Provide the (X, Y) coordinate of the cell's center where the given text is located.  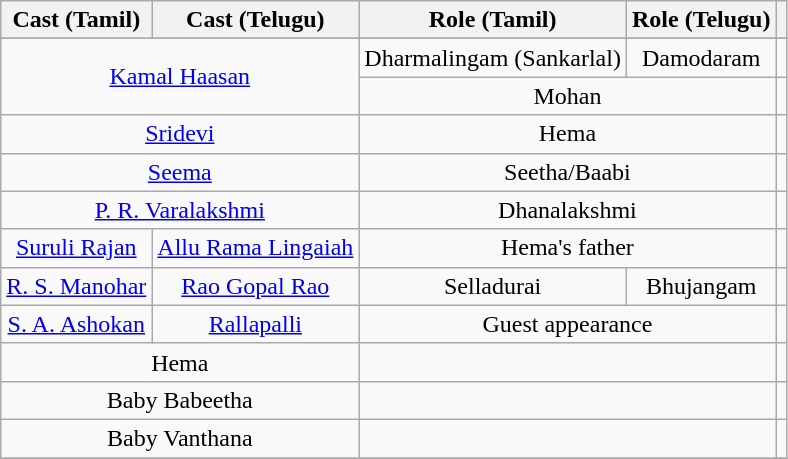
Baby Babeetha (180, 400)
Kamal Haasan (180, 77)
S. A. Ashokan (76, 324)
Cast (Tamil) (76, 20)
Selladurai (493, 286)
Seetha/Baabi (568, 172)
Rallapalli (256, 324)
Bhujangam (701, 286)
Damodaram (701, 58)
Dhanalakshmi (568, 210)
Role (Tamil) (493, 20)
R. S. Manohar (76, 286)
Guest appearance (568, 324)
P. R. Varalakshmi (180, 210)
Hema's father (568, 248)
Sridevi (180, 134)
Role (Telugu) (701, 20)
Rao Gopal Rao (256, 286)
Baby Vanthana (180, 438)
Cast (Telugu) (256, 20)
Mohan (568, 96)
Allu Rama Lingaiah (256, 248)
Seema (180, 172)
Suruli Rajan (76, 248)
Dharmalingam (Sankarlal) (493, 58)
